Capture the cell that displays the provided text and extract its (X, Y) central coordinate. 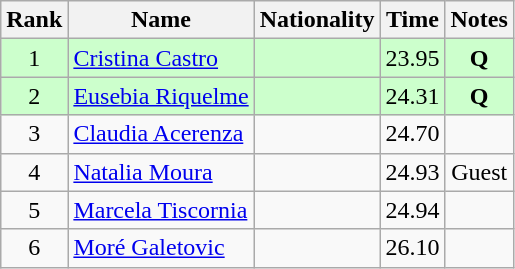
2 (34, 96)
Guest (479, 172)
Notes (479, 20)
26.10 (412, 248)
Eusebia Riquelme (161, 96)
Rank (34, 20)
1 (34, 58)
6 (34, 248)
24.93 (412, 172)
Natalia Moura (161, 172)
Moré Galetovic (161, 248)
24.94 (412, 210)
Marcela Tiscornia (161, 210)
24.70 (412, 134)
23.95 (412, 58)
4 (34, 172)
5 (34, 210)
Claudia Acerenza (161, 134)
3 (34, 134)
Time (412, 20)
Cristina Castro (161, 58)
Name (161, 20)
24.31 (412, 96)
Nationality (317, 20)
